Extract the (X, Y) coordinate from the center of the cell holding the provided text.  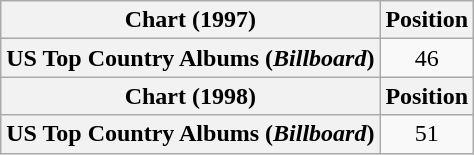
Chart (1997) (190, 20)
46 (427, 58)
Chart (1998) (190, 96)
51 (427, 134)
